Provide the (x, y) coordinate of the cell's center where the given text is located.  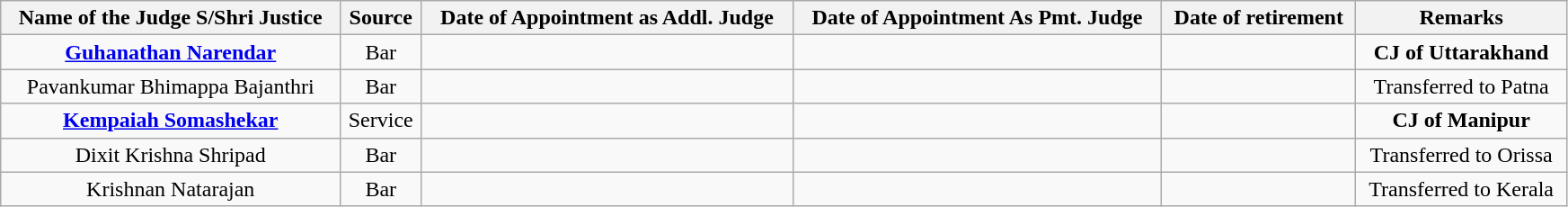
Name of the Judge S/Shri Justice (171, 18)
Kempaiah Somashekar (171, 121)
CJ of Uttarakhand (1461, 52)
Date of Appointment as Addl. Judge (607, 18)
CJ of Manipur (1461, 121)
Transferred to Kerala (1461, 189)
Pavankumar Bhimappa Bajanthri (171, 86)
Remarks (1461, 18)
Date of retirement (1259, 18)
Guhanathan Narendar (171, 52)
Transferred to Orissa (1461, 155)
Dixit Krishna Shripad (171, 155)
Krishnan Natarajan (171, 189)
Source (381, 18)
Service (381, 121)
Transferred to Patna (1461, 86)
Date of Appointment As Pmt. Judge (978, 18)
